Output the [X, Y] coordinate of the center of the cell containing the given text.  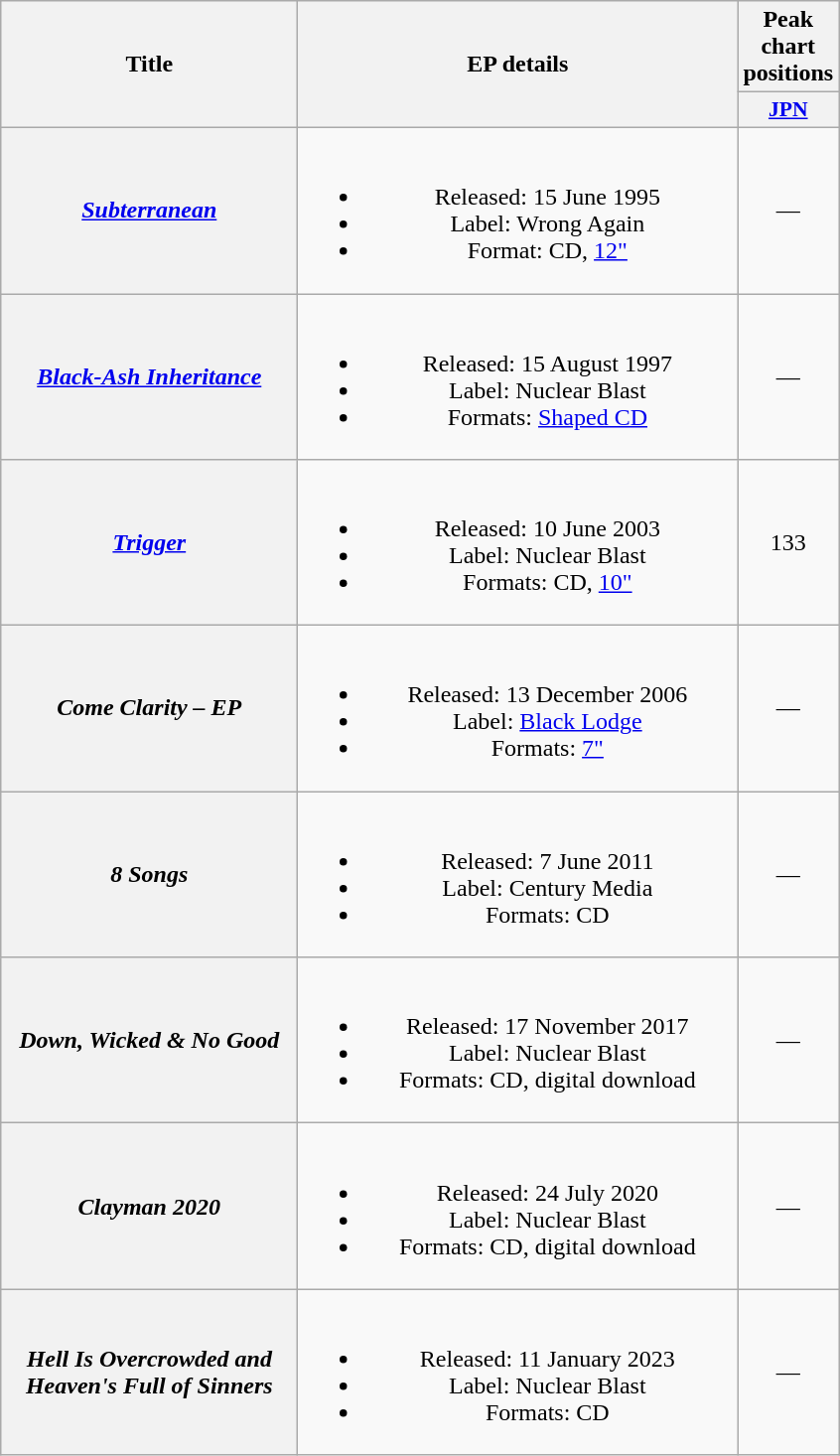
JPN [788, 110]
EP details [518, 65]
Released: 17 November 2017Label: Nuclear BlastFormats: CD, digital download [518, 1041]
Down, Wicked & No Good [149, 1041]
Subterranean [149, 211]
Peak chart positions [788, 47]
Released: 15 August 1997Label: Nuclear BlastFormats: Shaped CD [518, 377]
Trigger [149, 542]
8 Songs [149, 874]
Title [149, 65]
Released: 13 December 2006Label: Black LodgeFormats: 7" [518, 709]
Released: 24 July 2020Label: Nuclear BlastFormats: CD, digital download [518, 1206]
Hell Is Overcrowded and Heaven's Full of Sinners [149, 1373]
133 [788, 542]
Come Clarity – EP [149, 709]
Released: 15 June 1995Label: Wrong AgainFormat: CD, 12" [518, 211]
Clayman 2020 [149, 1206]
Released: 10 June 2003Label: Nuclear BlastFormats: CD, 10" [518, 542]
Released: 7 June 2011Label: Century MediaFormats: CD [518, 874]
Released: 11 January 2023Label: Nuclear BlastFormats: CD [518, 1373]
Black-Ash Inheritance [149, 377]
